From the cell containing the given text, extract its center point as (X, Y) coordinate. 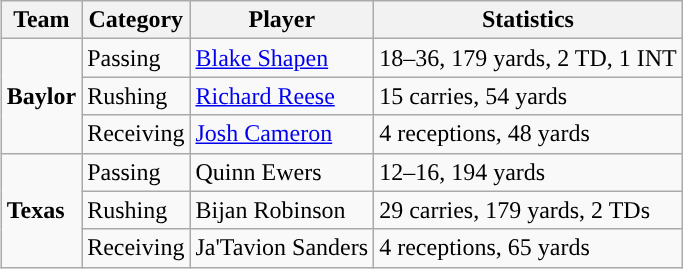
Richard Reese (282, 96)
Category (136, 20)
15 carries, 54 yards (528, 96)
29 carries, 179 yards, 2 TDs (528, 210)
Player (282, 20)
12–16, 194 yards (528, 172)
Ja'Tavion Sanders (282, 248)
Bijan Robinson (282, 210)
Blake Shapen (282, 58)
4 receptions, 65 yards (528, 248)
Quinn Ewers (282, 172)
Texas (41, 210)
Baylor (41, 96)
Statistics (528, 20)
Josh Cameron (282, 134)
Team (41, 20)
4 receptions, 48 yards (528, 134)
18–36, 179 yards, 2 TD, 1 INT (528, 58)
